Output the (X, Y) coordinate of the center of the cell containing the given text.  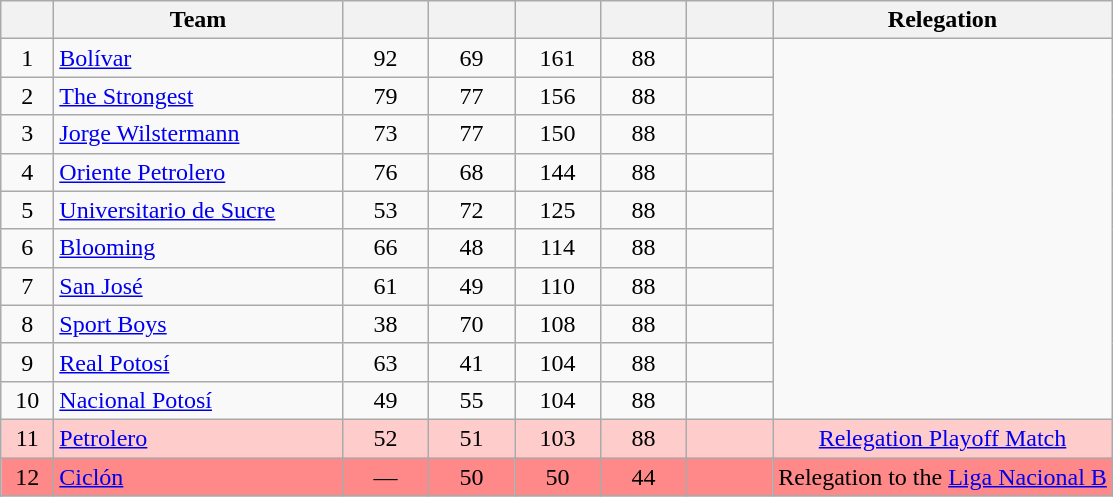
9 (28, 362)
114 (557, 248)
Bolívar (198, 58)
Universitario de Sucre (198, 210)
7 (28, 286)
Relegation Playoff Match (943, 438)
150 (557, 134)
79 (385, 96)
— (385, 477)
68 (471, 172)
12 (28, 477)
Relegation (943, 20)
10 (28, 400)
76 (385, 172)
55 (471, 400)
69 (471, 58)
103 (557, 438)
Nacional Potosí (198, 400)
73 (385, 134)
Relegation to the Liga Nacional B (943, 477)
51 (471, 438)
161 (557, 58)
53 (385, 210)
52 (385, 438)
Ciclón (198, 477)
5 (28, 210)
108 (557, 324)
6 (28, 248)
125 (557, 210)
48 (471, 248)
Oriente Petrolero (198, 172)
3 (28, 134)
Petrolero (198, 438)
Real Potosí (198, 362)
72 (471, 210)
63 (385, 362)
11 (28, 438)
66 (385, 248)
70 (471, 324)
Team (198, 20)
110 (557, 286)
44 (644, 477)
1 (28, 58)
Sport Boys (198, 324)
92 (385, 58)
San José (198, 286)
38 (385, 324)
Blooming (198, 248)
Jorge Wilstermann (198, 134)
8 (28, 324)
144 (557, 172)
4 (28, 172)
The Strongest (198, 96)
41 (471, 362)
2 (28, 96)
61 (385, 286)
156 (557, 96)
